Scan for the cell matching the given text and deliver its [X, Y] coordinate at center. 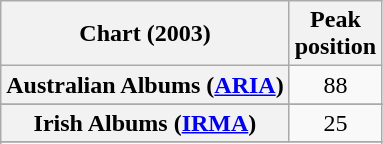
Irish Albums (IRMA) [145, 123]
Australian Albums (ARIA) [145, 85]
Chart (2003) [145, 34]
Peakposition [335, 34]
25 [335, 123]
88 [335, 85]
